Provide the [x, y] coordinate of the cell's center where the given text is located.  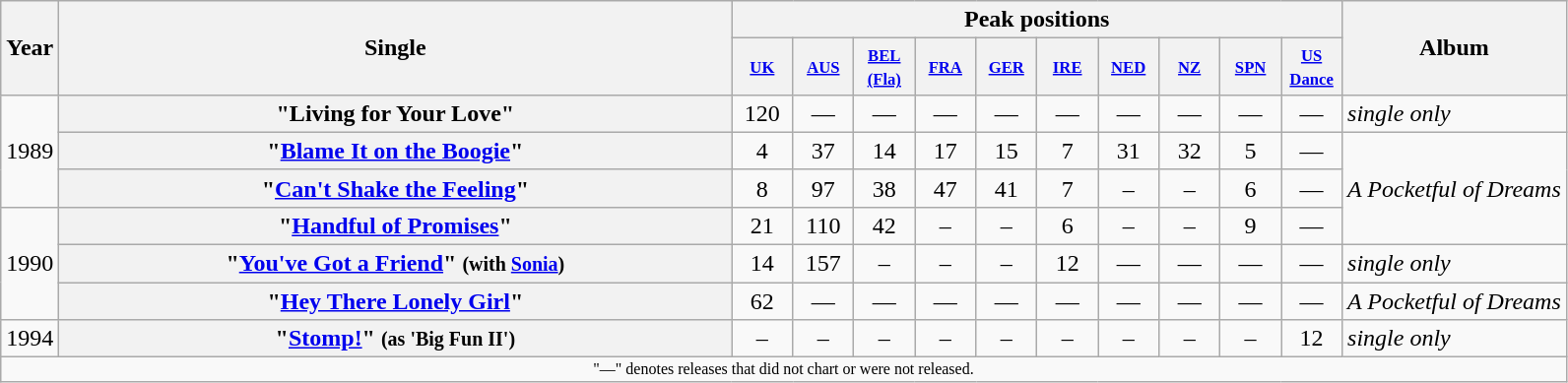
8 [762, 188]
AUS [823, 67]
IRE [1068, 67]
120 [762, 113]
110 [823, 225]
1989 [30, 151]
31 [1129, 151]
"You've Got a Friend" (with Sonia) [396, 264]
"Handful of Promises" [396, 225]
1990 [30, 263]
62 [762, 301]
SPN [1251, 67]
41 [1007, 188]
97 [823, 188]
NZ [1190, 67]
"Blame It on the Boogie" [396, 151]
5 [1251, 151]
47 [946, 188]
"Living for Your Love" [396, 113]
Album [1455, 48]
NED [1129, 67]
1994 [30, 339]
9 [1251, 225]
GER [1007, 67]
USDance [1312, 67]
Peak positions [1037, 20]
17 [946, 151]
42 [884, 225]
"Hey There Lonely Girl" [396, 301]
"Stomp!" (as 'Big Fun II') [396, 339]
Year [30, 48]
FRA [946, 67]
157 [823, 264]
37 [823, 151]
BEL(Fla) [884, 67]
"Can't Shake the Feeling" [396, 188]
"—" denotes releases that did not chart or were not released. [784, 369]
21 [762, 225]
15 [1007, 151]
32 [1190, 151]
Single [396, 48]
UK [762, 67]
38 [884, 188]
4 [762, 151]
